From the cell containing the given text, extract its center point as [x, y] coordinate. 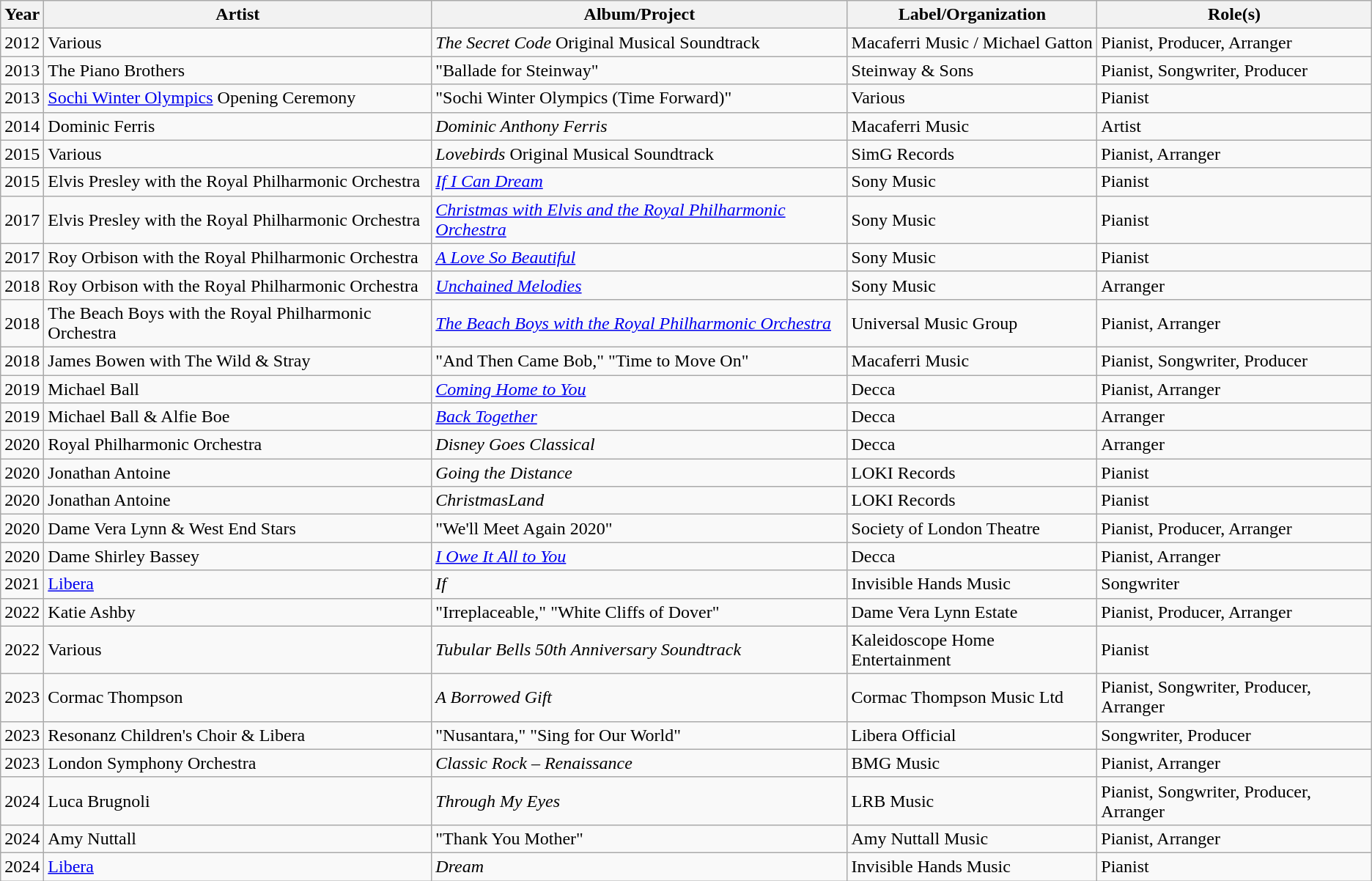
Role(s) [1234, 15]
Michael Ball & Alfie Boe [237, 417]
Steinway & Sons [972, 70]
"Nusantara," "Sing for Our World" [639, 735]
London Symphony Orchestra [237, 763]
"Irreplaceable," "White Cliffs of Dover" [639, 612]
Lovebirds Original Musical Soundtrack [639, 154]
Back Together [639, 417]
Dame Shirley Bassey [237, 556]
Universal Music Group [972, 322]
Amy Nuttall Music [972, 838]
2021 [22, 584]
Classic Rock – Renaissance [639, 763]
Through My Eyes [639, 800]
Album/Project [639, 15]
Libera Official [972, 735]
Songwriter, Producer [1234, 735]
Michael Ball [237, 389]
2014 [22, 126]
BMG Music [972, 763]
Coming Home to You [639, 389]
Amy Nuttall [237, 838]
Luca Brugnoli [237, 800]
I Owe It All to You [639, 556]
The Piano Brothers [237, 70]
Dame Vera Lynn Estate [972, 612]
Cormac Thompson [237, 698]
Songwriter [1234, 584]
SimG Records [972, 154]
If I Can Dream [639, 182]
Tubular Bells 50th Anniversary Soundtrack [639, 649]
A Borrowed Gift [639, 698]
Macaferri Music / Michael Gatton [972, 43]
Cormac Thompson Music Ltd [972, 698]
Dominic Anthony Ferris [639, 126]
"We'll Meet Again 2020" [639, 528]
Royal Philharmonic Orchestra [237, 445]
Dame Vera Lynn & West End Stars [237, 528]
"Sochi Winter Olympics (Time Forward)" [639, 98]
Sochi Winter Olympics Opening Ceremony [237, 98]
James Bowen with The Wild & Stray [237, 361]
"Thank You Mother" [639, 838]
Label/Organization [972, 15]
Resonanz Children's Choir & Libera [237, 735]
"And Then Came Bob," "Time to Move On" [639, 361]
Katie Ashby [237, 612]
LRB Music [972, 800]
A Love So Beautiful [639, 257]
If [639, 584]
The Secret Code Original Musical Soundtrack [639, 43]
Disney Goes Classical [639, 445]
"Ballade for Steinway" [639, 70]
Society of London Theatre [972, 528]
Dominic Ferris [237, 126]
Year [22, 15]
Christmas with Elvis and the Royal Philharmonic Orchestra [639, 220]
Kaleidoscope Home Entertainment [972, 649]
Going the Distance [639, 473]
2012 [22, 43]
Unchained Melodies [639, 285]
ChristmasLand [639, 501]
Dream [639, 866]
